Capture the cell that displays the provided text and extract its [x, y] central coordinate. 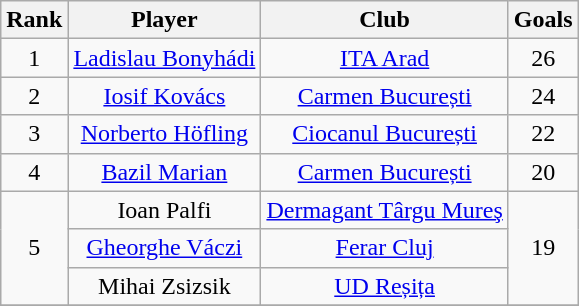
Iosif Kovács [164, 96]
Ciocanul București [384, 134]
Norberto Höfling [164, 134]
Ferar Cluj [384, 248]
Player [164, 20]
3 [34, 134]
24 [543, 96]
Rank [34, 20]
Ioan Palfi [164, 210]
Mihai Zsizsik [164, 286]
Ladislau Bonyhádi [164, 58]
ITA Arad [384, 58]
Goals [543, 20]
22 [543, 134]
19 [543, 248]
1 [34, 58]
2 [34, 96]
20 [543, 172]
Bazil Marian [164, 172]
UD Reșița [384, 286]
4 [34, 172]
5 [34, 248]
Club [384, 20]
26 [543, 58]
Gheorghe Váczi [164, 248]
Dermagant Târgu Mureş [384, 210]
